Scan for the cell matching the given text and deliver its [X, Y] coordinate at center. 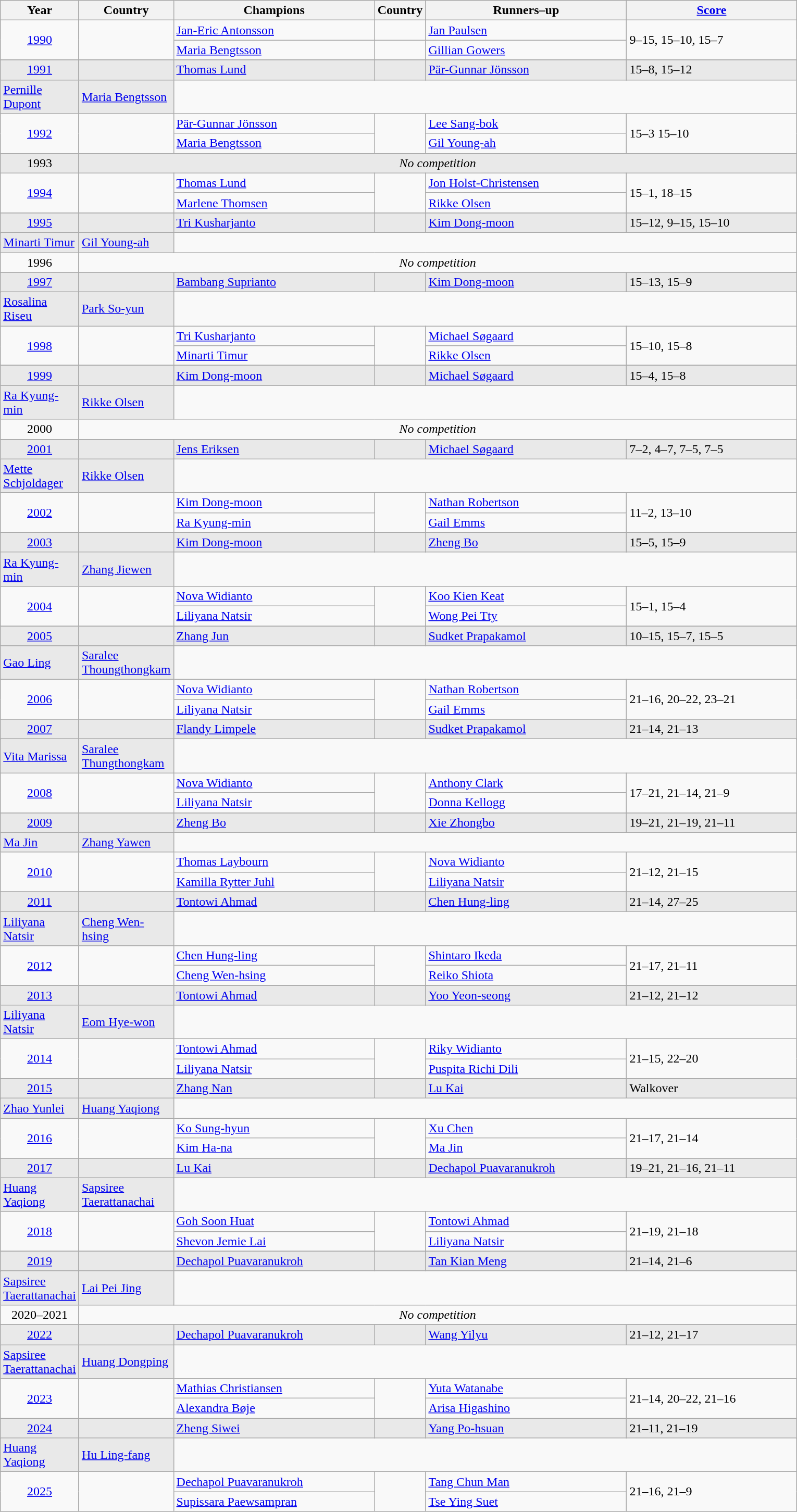
1992 [40, 133]
Year [40, 10]
Park So-yun [126, 309]
21–15, 22–20 [712, 1059]
Mette Schjoldager [40, 476]
Jens Eriksen [274, 449]
Tan Kian Meng [526, 1261]
Shevon Jemie Lai [274, 1241]
Jan-Eric Antonsson [274, 30]
Zhang Jiewen [126, 569]
Tse Ying Suet [526, 1502]
2002 [40, 513]
Yuta Watanabe [526, 1389]
Lee Sang-bok [526, 123]
2023 [40, 1398]
Wong Pei Tty [526, 616]
Score [712, 10]
Rosalina Riseu [40, 309]
1991 [40, 70]
21–19, 21–18 [712, 1231]
Reiko Shiota [526, 975]
2005 [40, 636]
2010 [40, 872]
2025 [40, 1492]
Zhang Nan [274, 1089]
Xu Chen [526, 1128]
Xie Zhongbo [526, 822]
Walkover [712, 1089]
21–12, 21–15 [712, 872]
1995 [40, 222]
Jon Holst-Christensen [526, 183]
2001 [40, 449]
Bambang Suprianto [274, 282]
Zhang Yawen [126, 842]
2000 [40, 429]
Alexandra Bøje [274, 1408]
2007 [40, 729]
2008 [40, 793]
Goh Soon Huat [274, 1221]
21–14, 21–6 [712, 1261]
Yang Po-hsuan [526, 1428]
2018 [40, 1231]
17–21, 21–14, 21–9 [712, 793]
Pernille Dupont [40, 97]
15–1, 15–4 [712, 606]
21–16, 21–9 [712, 1492]
21–14, 27–25 [712, 902]
2017 [40, 1168]
2004 [40, 606]
Shintaro Ikeda [526, 955]
Kamilla Rytter Juhl [274, 882]
21–17, 21–14 [712, 1138]
21–12, 21–12 [712, 995]
Thomas Laybourn [274, 862]
15–10, 15–8 [712, 346]
2011 [40, 902]
Eom Hye-won [126, 1022]
21–16, 20–22, 23–21 [712, 699]
15–8, 15–12 [712, 70]
Tang Chun Man [526, 1482]
15–4, 15–8 [712, 376]
7–2, 4–7, 7–5, 7–5 [712, 449]
Lai Pei Jing [126, 1288]
Vita Marissa [40, 756]
10–15, 15–7, 15–5 [712, 636]
Yoo Yeon-seong [526, 995]
21–14, 20–22, 21–16 [712, 1398]
2024 [40, 1428]
Hu Ling-fang [126, 1455]
2014 [40, 1059]
21–17, 21–11 [712, 965]
Runners–up [526, 10]
2016 [40, 1138]
Puspita Richi Dili [526, 1069]
21–14, 21–13 [712, 729]
15–1, 18–15 [712, 193]
1996 [40, 262]
2009 [40, 822]
19–21, 21–16, 21–11 [712, 1168]
Koo Kien Keat [526, 596]
2013 [40, 995]
15–13, 15–9 [712, 282]
1990 [40, 40]
2015 [40, 1089]
Arisa Higashino [526, 1408]
21–11, 21–19 [712, 1428]
Champions [274, 10]
Ko Sung-hyun [274, 1128]
2020–2021 [40, 1315]
Kim Ha-na [274, 1148]
15–12, 9–15, 15–10 [712, 222]
Saralee Thungthongkam [126, 756]
2006 [40, 699]
Gao Ling [40, 663]
Anthony Clark [526, 783]
15–3 15–10 [712, 133]
2019 [40, 1261]
Flandy Limpele [274, 729]
1999 [40, 376]
Gillian Gowers [526, 50]
Donna Kellogg [526, 803]
Zhao Yunlei [40, 1108]
Marlene Thomsen [274, 203]
1998 [40, 346]
Zheng Siwei [274, 1428]
19–21, 21–19, 21–11 [712, 822]
2012 [40, 965]
Jan Paulsen [526, 30]
Huang Dongping [126, 1361]
1994 [40, 193]
Saralee Thoungthongkam [126, 663]
2003 [40, 542]
Zhang Jun [274, 636]
11–2, 13–10 [712, 513]
1997 [40, 282]
15–5, 15–9 [712, 542]
21–12, 21–17 [712, 1334]
1993 [40, 163]
9–15, 15–10, 15–7 [712, 40]
Wang Yilyu [526, 1334]
Riky Widianto [526, 1049]
Supissara Paewsampran [274, 1502]
2022 [40, 1334]
Mathias Christiansen [274, 1389]
